Provide the (x, y) coordinate of the cell's center where the given text is located.  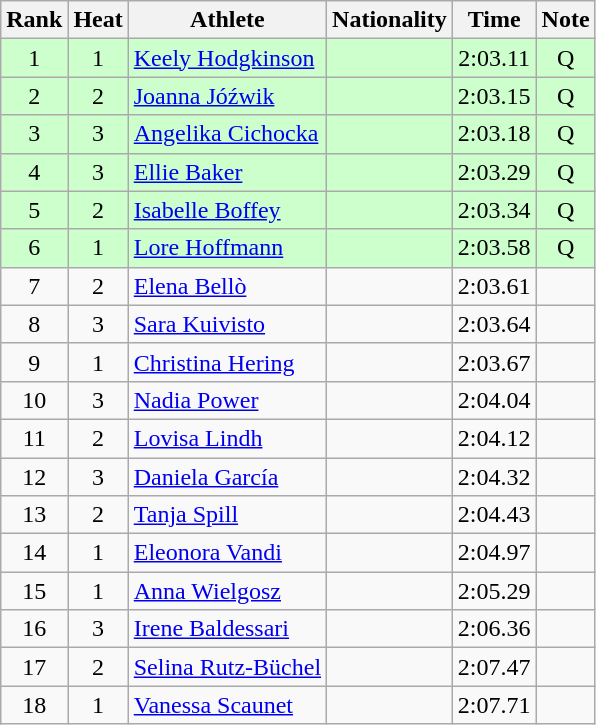
2:05.29 (494, 591)
2:03.29 (494, 172)
15 (34, 591)
12 (34, 477)
Time (494, 20)
2:04.12 (494, 438)
6 (34, 248)
2:03.67 (494, 362)
2:03.15 (494, 96)
8 (34, 324)
Elena Bellò (227, 286)
Lovisa Lindh (227, 438)
2:03.61 (494, 286)
5 (34, 210)
Heat (98, 20)
Isabelle Boffey (227, 210)
Nadia Power (227, 400)
Rank (34, 20)
13 (34, 515)
Lore Hoffmann (227, 248)
2:03.34 (494, 210)
Athlete (227, 20)
Nationality (390, 20)
2:04.04 (494, 400)
14 (34, 553)
2:04.97 (494, 553)
Keely Hodgkinson (227, 58)
Anna Wielgosz (227, 591)
2:07.71 (494, 705)
2:03.58 (494, 248)
16 (34, 629)
Tanja Spill (227, 515)
2:03.18 (494, 134)
10 (34, 400)
Eleonora Vandi (227, 553)
Vanessa Scaunet (227, 705)
Christina Hering (227, 362)
Selina Rutz-Büchel (227, 667)
7 (34, 286)
17 (34, 667)
9 (34, 362)
Ellie Baker (227, 172)
Sara Kuivisto (227, 324)
Irene Baldessari (227, 629)
4 (34, 172)
2:06.36 (494, 629)
18 (34, 705)
2:03.64 (494, 324)
11 (34, 438)
Note (566, 20)
2:04.43 (494, 515)
2:07.47 (494, 667)
2:04.32 (494, 477)
Joanna Jóźwik (227, 96)
2:03.11 (494, 58)
Daniela García (227, 477)
Angelika Cichocka (227, 134)
